Return (X, Y) of the center of cell containing provided text 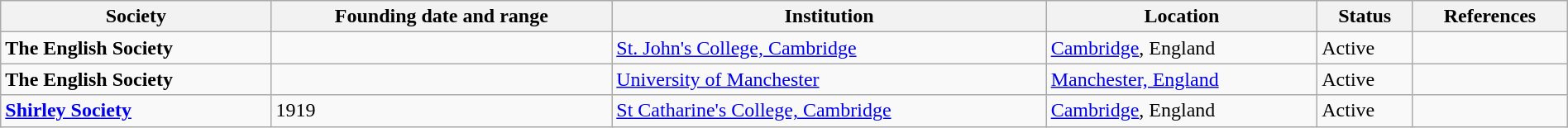
Status (1365, 17)
Shirley Society (136, 111)
1919 (442, 111)
St Catharine's College, Cambridge (829, 111)
Location (1182, 17)
Founding date and range (442, 17)
St. John's College, Cambridge (829, 48)
References (1490, 17)
Institution (829, 17)
Manchester, England (1182, 79)
University of Manchester (829, 79)
Society (136, 17)
